Provide the (X, Y) coordinate of the cell's center where the given text is located.  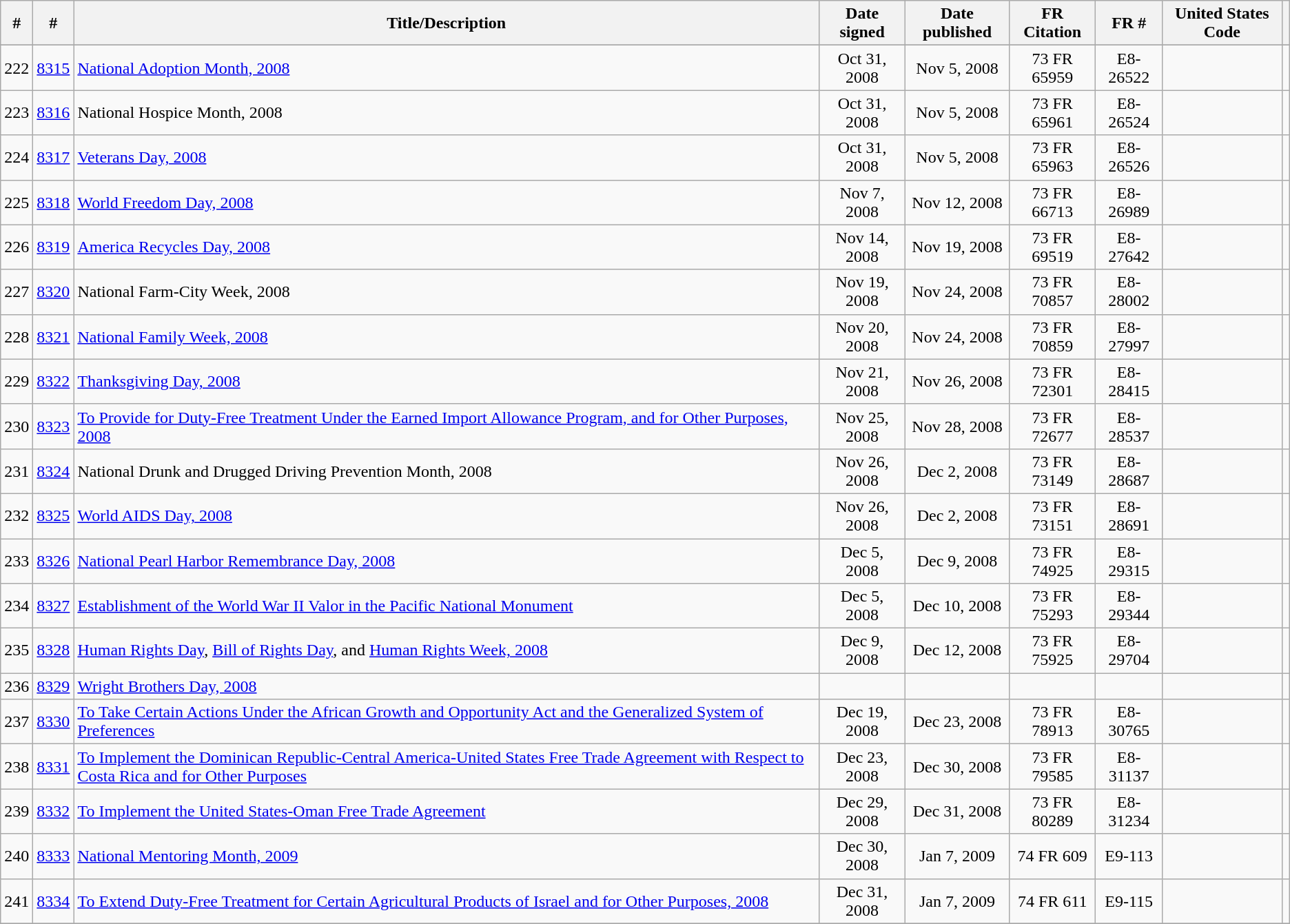
World Freedom Day, 2008 (447, 203)
To Extend Duty-Free Treatment for Certain Agricultural Products of Israel and for Other Purposes, 2008 (447, 901)
73 FR 74925 (1052, 561)
74 FR 609 (1052, 856)
8327 (54, 606)
Nov 14, 2008 (863, 247)
8317 (54, 157)
To Implement the United States-Oman Free Trade Agreement (447, 812)
8334 (54, 901)
E8-26524 (1129, 113)
National Farm-City Week, 2008 (447, 292)
230 (17, 426)
8320 (54, 292)
E8-28415 (1129, 382)
73 FR 70859 (1052, 336)
73 FR 72677 (1052, 426)
238 (17, 766)
E8-27997 (1129, 336)
Human Rights Day, Bill of Rights Day, and Human Rights Week, 2008 (447, 650)
73 FR 70857 (1052, 292)
73 FR 73149 (1052, 471)
E8-26526 (1129, 157)
FR Citation (1052, 23)
237 (17, 722)
Dec 29, 2008 (863, 812)
E8-26522 (1129, 68)
To Take Certain Actions Under the African Growth and Opportunity Act and the Generalized System of Preferences (447, 722)
E8-31234 (1129, 812)
E8-28687 (1129, 471)
222 (17, 68)
E9-113 (1129, 856)
8329 (54, 686)
E8-31137 (1129, 766)
E9-115 (1129, 901)
73 FR 78913 (1052, 722)
8328 (54, 650)
73 FR 65961 (1052, 113)
8331 (54, 766)
240 (17, 856)
Nov 28, 2008 (958, 426)
8330 (54, 722)
73 FR 79585 (1052, 766)
FR # (1129, 23)
United States Code (1222, 23)
73 FR 80289 (1052, 812)
8319 (54, 247)
National Hospice Month, 2008 (447, 113)
E8-27642 (1129, 247)
73 FR 75925 (1052, 650)
Nov 20, 2008 (863, 336)
National Adoption Month, 2008 (447, 68)
233 (17, 561)
73 FR 69519 (1052, 247)
Dec 19, 2008 (863, 722)
Nov 25, 2008 (863, 426)
232 (17, 515)
Date published (958, 23)
E8-26989 (1129, 203)
E8-29344 (1129, 606)
To Provide for Duty-Free Treatment Under the Earned Import Allowance Program, and for Other Purposes, 2008 (447, 426)
73 FR 65959 (1052, 68)
Nov 12, 2008 (958, 203)
226 (17, 247)
8325 (54, 515)
239 (17, 812)
To Implement the Dominican Republic-Central America-United States Free Trade Agreement with Respect to Costa Rica and for Other Purposes (447, 766)
8321 (54, 336)
America Recycles Day, 2008 (447, 247)
224 (17, 157)
73 FR 65963 (1052, 157)
Wright Brothers Day, 2008 (447, 686)
8332 (54, 812)
8315 (54, 68)
Establishment of the World War II Valor in the Pacific National Monument (447, 606)
National Mentoring Month, 2009 (447, 856)
73 FR 66713 (1052, 203)
Date signed (863, 23)
227 (17, 292)
E8-30765 (1129, 722)
E8-29315 (1129, 561)
Dec 10, 2008 (958, 606)
Veterans Day, 2008 (447, 157)
8323 (54, 426)
228 (17, 336)
241 (17, 901)
National Family Week, 2008 (447, 336)
Thanksgiving Day, 2008 (447, 382)
National Drunk and Drugged Driving Prevention Month, 2008 (447, 471)
E8-28002 (1129, 292)
8333 (54, 856)
73 FR 73151 (1052, 515)
Nov 7, 2008 (863, 203)
8318 (54, 203)
E8-28691 (1129, 515)
E8-28537 (1129, 426)
National Pearl Harbor Remembrance Day, 2008 (447, 561)
Title/Description (447, 23)
74 FR 611 (1052, 901)
8322 (54, 382)
8326 (54, 561)
236 (17, 686)
234 (17, 606)
73 FR 72301 (1052, 382)
World AIDS Day, 2008 (447, 515)
73 FR 75293 (1052, 606)
8324 (54, 471)
231 (17, 471)
229 (17, 382)
235 (17, 650)
223 (17, 113)
8316 (54, 113)
225 (17, 203)
E8-29704 (1129, 650)
Nov 21, 2008 (863, 382)
Dec 12, 2008 (958, 650)
